Extract the [X, Y] coordinate from the center of the cell holding the provided text.  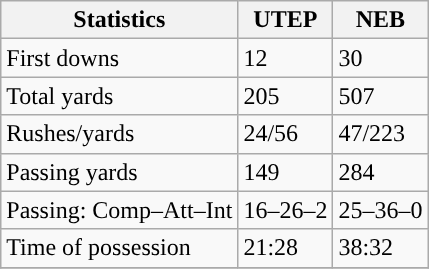
Passing yards [120, 172]
Passing: Comp–Att–Int [120, 210]
25–36–0 [380, 210]
Total yards [120, 96]
24/56 [286, 134]
284 [380, 172]
UTEP [286, 20]
16–26–2 [286, 210]
21:28 [286, 248]
First downs [120, 58]
12 [286, 58]
Statistics [120, 20]
NEB [380, 20]
Rushes/yards [120, 134]
Time of possession [120, 248]
47/223 [380, 134]
30 [380, 58]
149 [286, 172]
507 [380, 96]
38:32 [380, 248]
205 [286, 96]
